Pinpoint the cell where the given text exists, returning its (X, Y) midpoint coordinate. 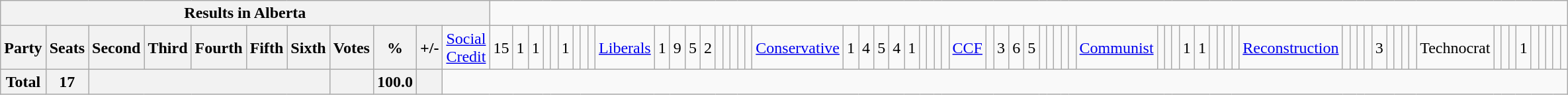
Conservative (798, 48)
Results in Alberta (245, 13)
+/- (430, 48)
9 (677, 48)
Fifth (267, 48)
Total (23, 82)
Votes (351, 48)
Reconstruction (1291, 48)
CCF (967, 48)
Sixth (308, 48)
Social Credit (466, 48)
100.0 (394, 82)
15 (501, 48)
Fourth (218, 48)
Communist (1117, 48)
Seats (67, 48)
Technocrat (1456, 48)
Party (23, 48)
Second (116, 48)
2 (708, 48)
Third (168, 48)
6 (1016, 48)
17 (67, 82)
% (394, 48)
Liberals (625, 48)
